Detect which cell encompasses the target text, then output its (x, y) center coordinate. 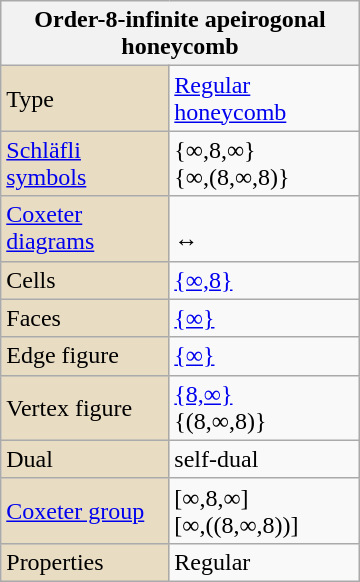
{∞,8} (264, 280)
Faces (85, 318)
self-dual (264, 459)
Coxeter diagrams (85, 228)
↔ (264, 228)
Order-8-infinite apeirogonal honeycomb (180, 34)
Edge figure (85, 356)
Schläfli symbols (85, 164)
Regular honeycomb (264, 98)
Type (85, 98)
{8,∞} {(8,∞,8)} (264, 408)
Vertex figure (85, 408)
Cells (85, 280)
Coxeter group (85, 510)
[∞,8,∞][∞,((8,∞,8))] (264, 510)
Dual (85, 459)
Regular (264, 562)
{∞,8,∞}{∞,(8,∞,8)} (264, 164)
Properties (85, 562)
